Provide the (x, y) coordinate of the cell's center where the given text is located.  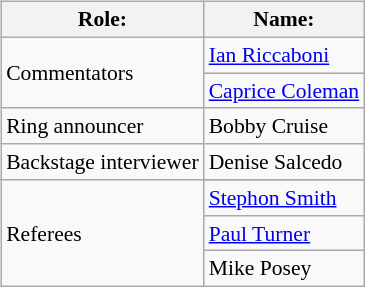
Denise Salcedo (284, 162)
Role: (102, 20)
Name: (284, 20)
Ian Riccaboni (284, 55)
Ring announcer (102, 126)
Commentators (102, 72)
Caprice Coleman (284, 91)
Stephon Smith (284, 198)
Referees (102, 234)
Mike Posey (284, 269)
Backstage interviewer (102, 162)
Paul Turner (284, 233)
Bobby Cruise (284, 126)
